Locate the cell with the specified text and output its (x, y) center coordinate. 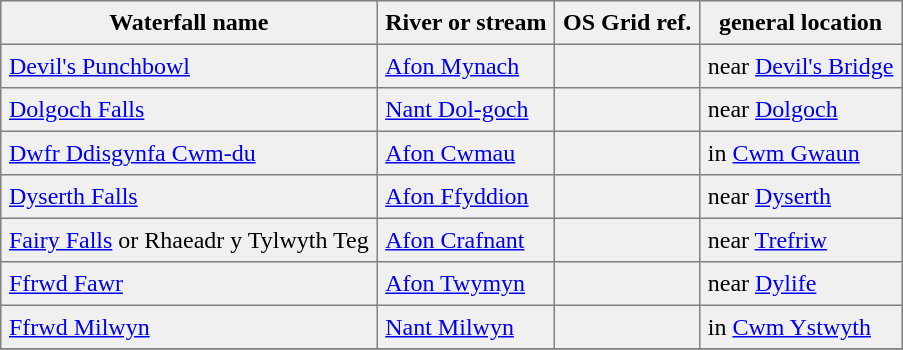
near Dylife (800, 284)
Afon Cwmau (466, 153)
near Devil's Bridge (800, 66)
Ffrwd Fawr (189, 284)
River or stream (466, 23)
Dolgoch Falls (189, 110)
Afon Ffyddion (466, 197)
Dyserth Falls (189, 197)
in Cwm Gwaun (800, 153)
Dwfr Ddisgynfa Cwm-du (189, 153)
Waterfall name (189, 23)
OS Grid ref. (628, 23)
Afon Twymyn (466, 284)
in Cwm Ystwyth (800, 327)
near Dyserth (800, 197)
Ffrwd Milwyn (189, 327)
Nant Milwyn (466, 327)
near Trefriw (800, 240)
Nant Dol-goch (466, 110)
Afon Crafnant (466, 240)
Fairy Falls or Rhaeadr y Tylwyth Teg (189, 240)
near Dolgoch (800, 110)
general location (800, 23)
Devil's Punchbowl (189, 66)
Afon Mynach (466, 66)
